For the text-containing cell, return its midpoint in [X, Y] coordinate format. 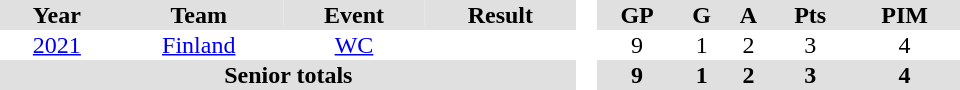
GP [638, 15]
Pts [810, 15]
PIM [904, 15]
Event [354, 15]
Result [500, 15]
2021 [57, 45]
Team [199, 15]
Senior totals [288, 75]
Year [57, 15]
G [702, 15]
Finland [199, 45]
WC [354, 45]
A [748, 15]
